Return [X, Y] of the center of cell containing provided text 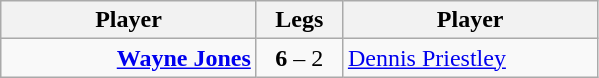
Legs [299, 20]
6 – 2 [299, 58]
Wayne Jones [129, 58]
Dennis Priestley [470, 58]
